Locate the cell with the specified text and output its (x, y) center coordinate. 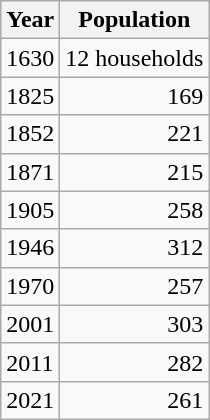
2001 (30, 324)
1970 (30, 286)
2021 (30, 400)
215 (134, 172)
Year (30, 20)
2011 (30, 362)
1825 (30, 96)
1946 (30, 248)
258 (134, 210)
257 (134, 286)
1852 (30, 134)
169 (134, 96)
1630 (30, 58)
221 (134, 134)
261 (134, 400)
12 households (134, 58)
312 (134, 248)
Population (134, 20)
1871 (30, 172)
282 (134, 362)
1905 (30, 210)
303 (134, 324)
